From the cell containing the given text, extract its center point as (X, Y) coordinate. 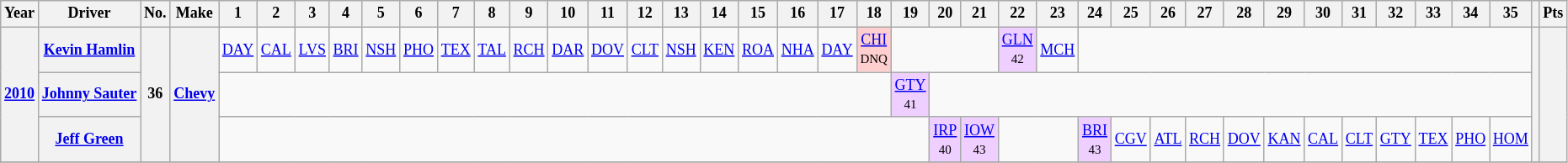
26 (1168, 13)
23 (1058, 13)
22 (1017, 13)
HOM (1511, 139)
BRI (345, 50)
30 (1324, 13)
34 (1470, 13)
16 (797, 13)
9 (529, 13)
21 (980, 13)
GTY41 (910, 95)
5 (381, 13)
GTY (1395, 139)
18 (874, 13)
28 (1244, 13)
13 (680, 13)
20 (945, 13)
LVS (312, 50)
Johnny Sauter (89, 95)
IRP40 (945, 139)
DAR (568, 50)
Make (195, 13)
8 (492, 13)
CGV (1130, 139)
CHIDNQ (874, 50)
27 (1205, 13)
Year (20, 13)
7 (456, 13)
Jeff Green (89, 139)
24 (1095, 13)
10 (568, 13)
2010 (20, 94)
GLN42 (1017, 50)
Chevy (195, 94)
BRI43 (1095, 139)
36 (155, 94)
MCH (1058, 50)
19 (910, 13)
IOW43 (980, 139)
TAL (492, 50)
ROA (758, 50)
Kevin Hamlin (89, 50)
No. (155, 13)
33 (1433, 13)
25 (1130, 13)
11 (608, 13)
KAN (1284, 139)
2 (276, 13)
6 (419, 13)
15 (758, 13)
29 (1284, 13)
4 (345, 13)
Driver (89, 13)
35 (1511, 13)
NHA (797, 50)
1 (238, 13)
12 (645, 13)
ATL (1168, 139)
Pts (1553, 13)
KEN (719, 50)
17 (837, 13)
3 (312, 13)
32 (1395, 13)
31 (1359, 13)
14 (719, 13)
